Output the [X, Y] coordinate of the center of the cell containing the given text.  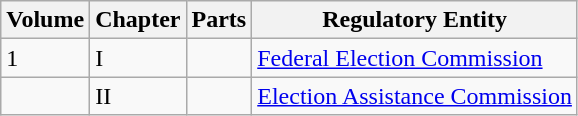
I [138, 58]
1 [46, 58]
Federal Election Commission [415, 58]
Election Assistance Commission [415, 96]
Chapter [138, 20]
Volume [46, 20]
II [138, 96]
Regulatory Entity [415, 20]
Parts [219, 20]
